Output the (x, y) coordinate of the center of the cell containing the given text.  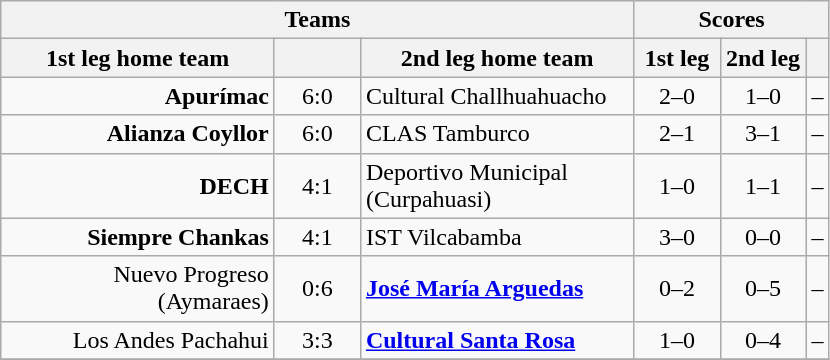
0–5 (763, 288)
Teams (318, 20)
Deportivo Municipal (Curpahuasi) (497, 186)
2–1 (677, 134)
José María Arguedas (497, 288)
CLAS Tamburco (497, 134)
2–0 (677, 96)
DECH (138, 186)
0:6 (317, 288)
Los Andes Pachahui (138, 340)
3:3 (317, 340)
Siempre Chankas (138, 237)
Cultural Challhuahuacho (497, 96)
0–2 (677, 288)
2nd leg home team (497, 58)
Cultural Santa Rosa (497, 340)
0–0 (763, 237)
3–1 (763, 134)
Alianza Coyllor (138, 134)
2nd leg (763, 58)
3–0 (677, 237)
1st leg home team (138, 58)
IST Vilcabamba (497, 237)
Nuevo Progreso (Aymaraes) (138, 288)
Scores (732, 20)
0–4 (763, 340)
1st leg (677, 58)
1–1 (763, 186)
Apurímac (138, 96)
